Pinpoint the cell where the given text exists, returning its [X, Y] midpoint coordinate. 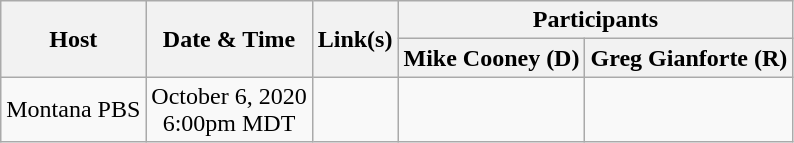
Participants [596, 20]
Montana PBS [74, 110]
Mike Cooney (D) [492, 58]
Date & Time [229, 39]
Link(s) [355, 39]
October 6, 20206:00pm MDT [229, 110]
Host [74, 39]
Greg Gianforte (R) [689, 58]
